From the cell containing the given text, extract its center point as (X, Y) coordinate. 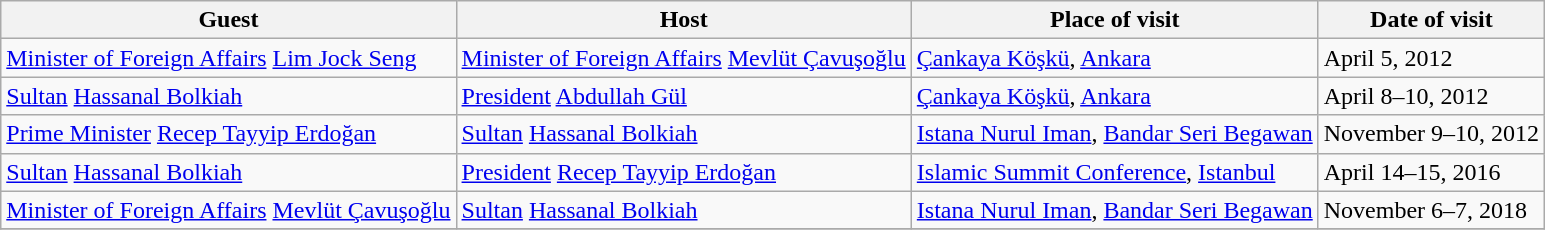
Guest (228, 20)
Host (684, 20)
Place of visit (1114, 20)
April 14–15, 2016 (1431, 172)
Islamic Summit Conference, Istanbul (1114, 172)
President Recep Tayyip Erdoğan (684, 172)
November 6–7, 2018 (1431, 210)
April 5, 2012 (1431, 58)
Prime Minister Recep Tayyip Erdoğan (228, 134)
November 9–10, 2012 (1431, 134)
President Abdullah Gül (684, 96)
April 8–10, 2012 (1431, 96)
Minister of Foreign Affairs Lim Jock Seng (228, 58)
Date of visit (1431, 20)
